Output the [X, Y] coordinate of the center of the cell containing the given text.  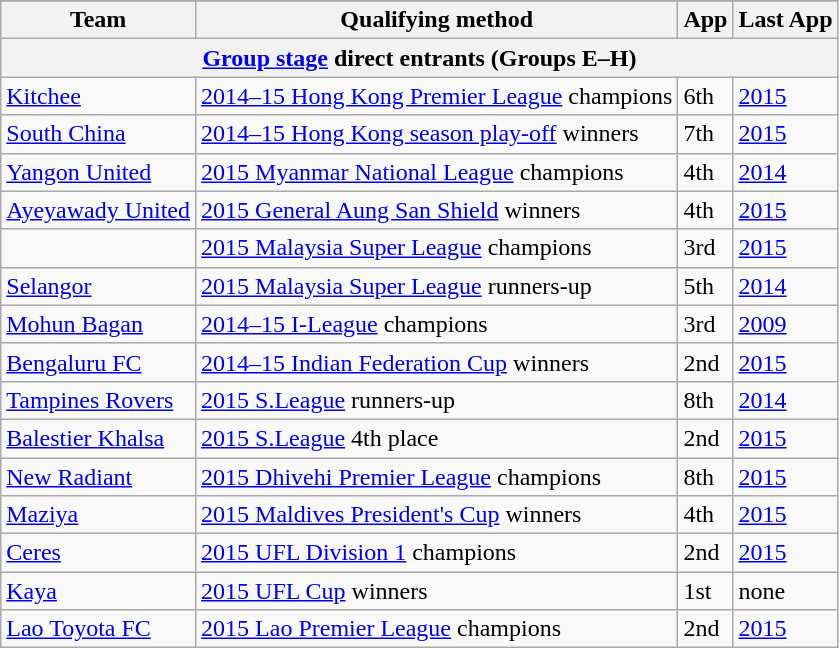
Last App [786, 20]
2014–15 Hong Kong season play-off winners [437, 134]
7th [706, 134]
2015 S.League 4th place [437, 438]
2014–15 I-League champions [437, 324]
2014–15 Hong Kong Premier League champions [437, 96]
1st [706, 591]
Kaya [98, 591]
Ceres [98, 553]
2015 S.League runners-up [437, 400]
Yangon United [98, 172]
Balestier Khalsa [98, 438]
2015 Malaysia Super League runners-up [437, 286]
2015 UFL Division 1 champions [437, 553]
Team [98, 20]
2015 Myanmar National League champions [437, 172]
Maziya [98, 515]
5th [706, 286]
2009 [786, 324]
App [706, 20]
Qualifying method [437, 20]
2015 General Aung San Shield winners [437, 210]
Lao Toyota FC [98, 629]
2015 Lao Premier League champions [437, 629]
Group stage direct entrants (Groups E–H) [420, 58]
6th [706, 96]
Tampines Rovers [98, 400]
Kitchee [98, 96]
Mohun Bagan [98, 324]
Selangor [98, 286]
2015 Dhivehi Premier League champions [437, 477]
Ayeyawady United [98, 210]
2014–15 Indian Federation Cup winners [437, 362]
2015 Malaysia Super League champions [437, 248]
none [786, 591]
Bengaluru FC [98, 362]
2015 UFL Cup winners [437, 591]
New Radiant [98, 477]
2015 Maldives President's Cup winners [437, 515]
South China [98, 134]
